Extract the (x, y) coordinate from the center of the cell holding the provided text.  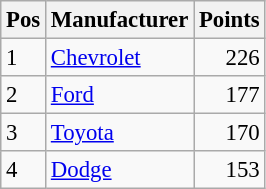
Points (230, 20)
170 (230, 133)
177 (230, 95)
Manufacturer (120, 20)
1 (24, 58)
2 (24, 95)
3 (24, 133)
153 (230, 170)
226 (230, 58)
Chevrolet (120, 58)
Toyota (120, 133)
Pos (24, 20)
Ford (120, 95)
4 (24, 170)
Dodge (120, 170)
